For the text-containing cell, return its midpoint in [X, Y] coordinate format. 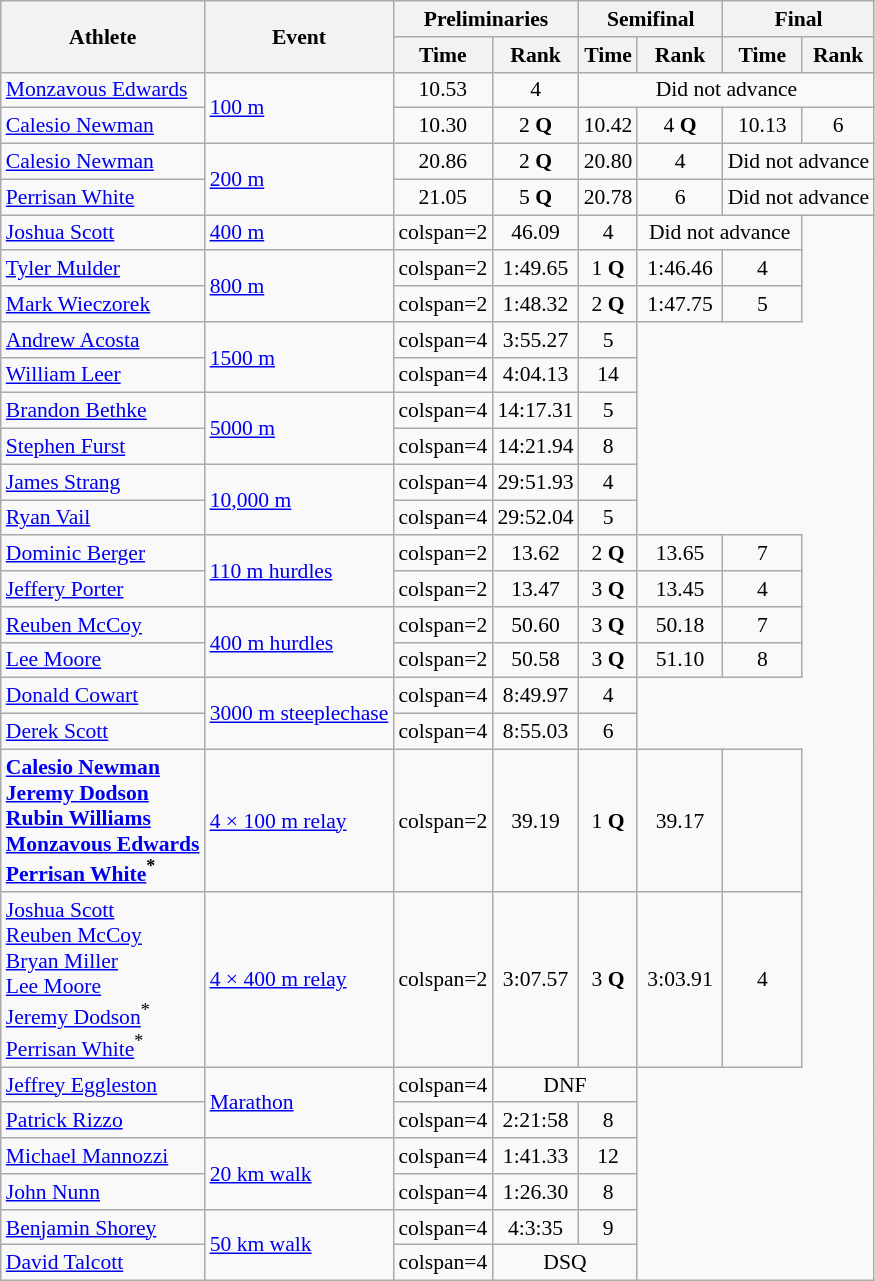
Benjamin Shorey [103, 1228]
13.62 [535, 554]
Athlete [103, 36]
13.45 [680, 589]
Reuben McCoy [103, 625]
Mark Wieczorek [103, 304]
Jeffrey Eggleston [103, 1085]
3000 m steeplechase [300, 714]
Marathon [300, 1102]
Calesio NewmanJeremy DodsonRubin WilliamsMonzavous EdwardsPerrisan White* [103, 820]
Donald Cowart [103, 696]
39.19 [535, 820]
20.80 [608, 162]
Michael Mannozzi [103, 1156]
5000 m [300, 428]
39.17 [680, 820]
Final [799, 19]
50 km walk [300, 1246]
14:21.94 [535, 447]
Preliminaries [486, 19]
John Nunn [103, 1192]
20.78 [608, 197]
1:48.32 [535, 304]
29:51.93 [535, 482]
Brandon Bethke [103, 411]
200 m [300, 180]
Joshua Scott [103, 233]
4 × 100 m relay [300, 820]
4 × 400 m relay [300, 980]
Ryan Vail [103, 518]
Derek Scott [103, 732]
50.18 [680, 625]
14:17.31 [535, 411]
DNF [564, 1085]
100 m [300, 108]
110 m hurdles [300, 572]
20 km walk [300, 1174]
3:07.57 [535, 980]
8:49.97 [535, 696]
4:04.13 [535, 375]
400 m [300, 233]
4 Q [680, 126]
3:03.91 [680, 980]
Dominic Berger [103, 554]
1:46.46 [680, 269]
1:47.75 [680, 304]
Event [300, 36]
800 m [300, 286]
1:26.30 [535, 1192]
Andrew Acosta [103, 340]
1:41.33 [535, 1156]
5 Q [535, 197]
David Talcott [103, 1263]
10.13 [762, 126]
10.53 [442, 90]
14 [608, 375]
Perrisan White [103, 197]
51.10 [680, 660]
12 [608, 1156]
400 m hurdles [300, 642]
9 [608, 1228]
Monzavous Edwards [103, 90]
10.42 [608, 126]
Semifinal [651, 19]
Lee Moore [103, 660]
Patrick Rizzo [103, 1121]
20.86 [442, 162]
Tyler Mulder [103, 269]
Joshua ScottReuben McCoyBryan MillerLee MooreJeremy Dodson*Perrisan White* [103, 980]
1:49.65 [535, 269]
13.65 [680, 554]
4:3:35 [535, 1228]
Jeffery Porter [103, 589]
50.60 [535, 625]
3:55.27 [535, 340]
50.58 [535, 660]
21.05 [442, 197]
8:55.03 [535, 732]
DSQ [564, 1263]
2:21:58 [535, 1121]
46.09 [535, 233]
10,000 m [300, 500]
10.30 [442, 126]
Stephen Furst [103, 447]
William Leer [103, 375]
1500 m [300, 358]
29:52.04 [535, 518]
James Strang [103, 482]
13.47 [535, 589]
